From the cell containing the given text, extract its center point as (x, y) coordinate. 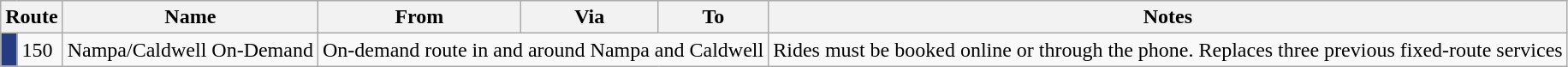
Notes (1167, 17)
On-demand route in and around Nampa and Caldwell (543, 50)
Rides must be booked online or through the phone. Replaces three previous fixed-route services (1167, 50)
To (714, 17)
Route (32, 17)
Name (190, 17)
Via (589, 17)
150 (39, 50)
From (419, 17)
Nampa/Caldwell On-Demand (190, 50)
